Detect which cell encompasses the target text, then output its (x, y) center coordinate. 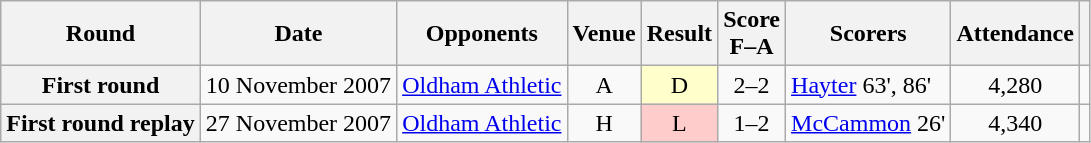
L (679, 123)
10 November 2007 (298, 85)
First round replay (101, 123)
Scorers (868, 34)
First round (101, 85)
Hayter 63', 86' (868, 85)
Result (679, 34)
4,280 (1015, 85)
1–2 (752, 123)
H (604, 123)
27 November 2007 (298, 123)
D (679, 85)
4,340 (1015, 123)
Attendance (1015, 34)
Venue (604, 34)
McCammon 26' (868, 123)
ScoreF–A (752, 34)
Date (298, 34)
Round (101, 34)
Opponents (482, 34)
A (604, 85)
2–2 (752, 85)
